Identify which cell holds the provided text, then report its [x, y] central coordinate. 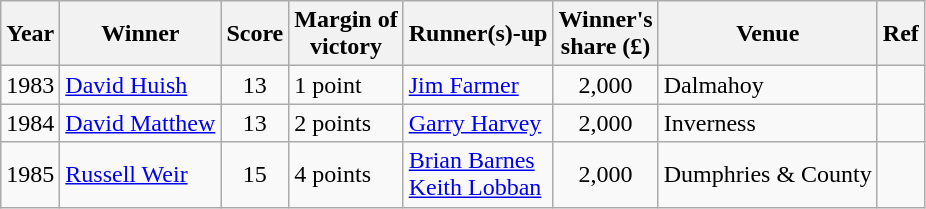
2 points [346, 123]
4 points [346, 174]
David Huish [140, 85]
Ref [900, 34]
1984 [30, 123]
Inverness [768, 123]
Score [255, 34]
Garry Harvey [478, 123]
Year [30, 34]
1 point [346, 85]
Winner [140, 34]
Russell Weir [140, 174]
Brian Barnes Keith Lobban [478, 174]
1985 [30, 174]
Winner'sshare (£) [606, 34]
Jim Farmer [478, 85]
1983 [30, 85]
Dalmahoy [768, 85]
Runner(s)-up [478, 34]
Dumphries & County [768, 174]
15 [255, 174]
Venue [768, 34]
David Matthew [140, 123]
Margin ofvictory [346, 34]
